Identify which cell holds the provided text, then report its (X, Y) central coordinate. 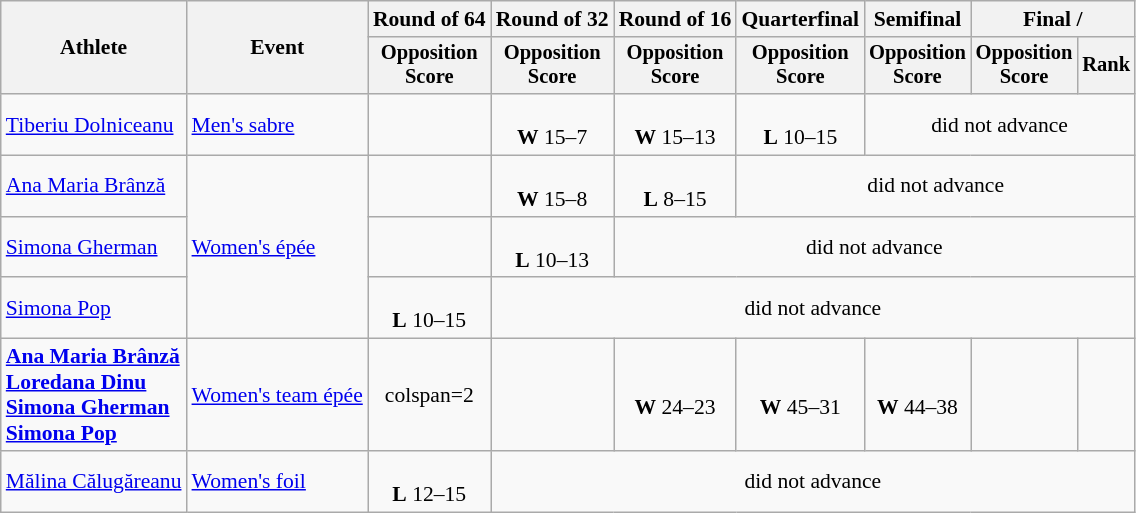
Event (278, 48)
W 15–7 (552, 124)
Ana Maria BrânzăLoredana DinuSimona GhermanSimona Pop (94, 395)
colspan=2 (430, 395)
W 45–31 (800, 395)
W 15–8 (552, 186)
L 12–15 (430, 482)
Women's foil (278, 482)
Tiberiu Dolniceanu (94, 124)
Simona Gherman (94, 248)
Rank (1106, 66)
Round of 32 (552, 19)
Women's épée (278, 248)
Mălina Călugăreanu (94, 482)
Round of 64 (430, 19)
Women's team épée (278, 395)
W 44–38 (918, 395)
Quarterfinal (800, 19)
Round of 16 (676, 19)
Final / (1053, 19)
Semifinal (918, 19)
Simona Pop (94, 308)
Ana Maria Brânză (94, 186)
Men's sabre (278, 124)
Athlete (94, 48)
L 8–15 (676, 186)
W 24–23 (676, 395)
W 15–13 (676, 124)
L 10–13 (552, 248)
